From the cell containing the given text, extract its center point as [x, y] coordinate. 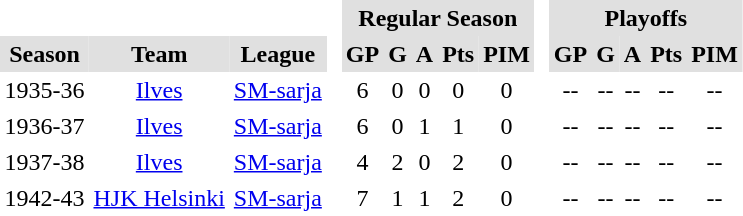
1936-37 [44, 126]
Team [159, 54]
1942-43 [44, 198]
HJK Helsinki [159, 198]
Regular Season [438, 18]
Season [44, 54]
1937-38 [44, 162]
1935-36 [44, 90]
7 [362, 198]
4 [362, 162]
Playoffs [646, 18]
League [278, 54]
